Provide the (x, y) coordinate of the cell's center where the given text is located.  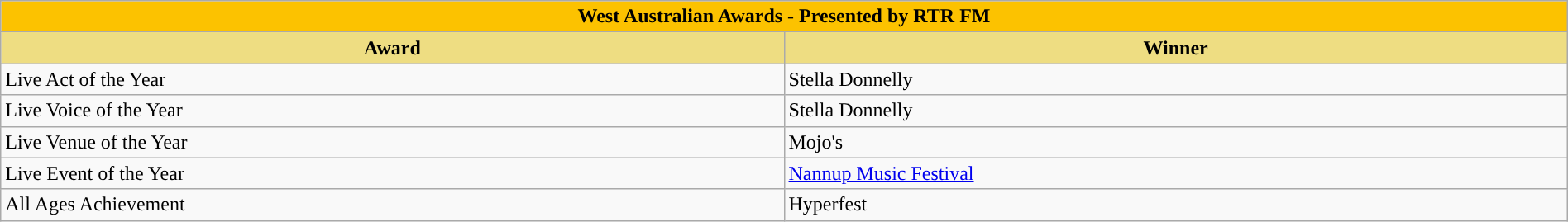
Mojo's (1176, 142)
Live Voice of the Year (392, 111)
Live Event of the Year (392, 173)
Nannup Music Festival (1176, 173)
All Ages Achievement (392, 205)
Winner (1176, 48)
Hyperfest (1176, 205)
Live Venue of the Year (392, 142)
Live Act of the Year (392, 79)
Award (392, 48)
West Australian Awards - Presented by RTR FM (784, 17)
